Identify which cell holds the provided text, then report its (X, Y) central coordinate. 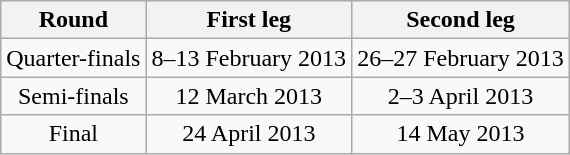
First leg (249, 20)
26–27 February 2013 (461, 58)
Quarter-finals (74, 58)
Round (74, 20)
24 April 2013 (249, 134)
Semi-finals (74, 96)
Final (74, 134)
14 May 2013 (461, 134)
Second leg (461, 20)
2–3 April 2013 (461, 96)
12 March 2013 (249, 96)
8–13 February 2013 (249, 58)
